Capture the cell that displays the provided text and extract its [X, Y] central coordinate. 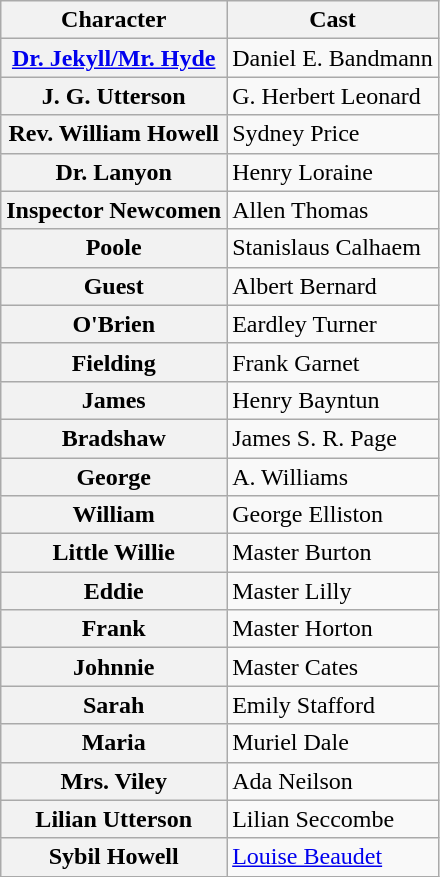
George Elliston [333, 515]
Sybil Howell [114, 857]
Guest [114, 286]
Emily Stafford [333, 705]
Lilian Utterson [114, 819]
Frank [114, 629]
Character [114, 20]
William [114, 515]
Johnnie [114, 667]
Ada Neilson [333, 781]
Little Willie [114, 553]
Fielding [114, 362]
Cast [333, 20]
Poole [114, 248]
Master Horton [333, 629]
Henry Loraine [333, 172]
Lilian Seccombe [333, 819]
Albert Bernard [333, 286]
Mrs. Viley [114, 781]
Master Burton [333, 553]
Sarah [114, 705]
Dr. Lanyon [114, 172]
Master Lilly [333, 591]
A. Williams [333, 477]
Allen Thomas [333, 210]
G. Herbert Leonard [333, 96]
Eardley Turner [333, 324]
Henry Bayntun [333, 400]
J. G. Utterson [114, 96]
George [114, 477]
Rev. William Howell [114, 134]
Eddie [114, 591]
Inspector Newcomen [114, 210]
Frank Garnet [333, 362]
James [114, 400]
Muriel Dale [333, 743]
Master Cates [333, 667]
Daniel E. Bandmann [333, 58]
James S. R. Page [333, 438]
Louise Beaudet [333, 857]
Maria [114, 743]
Dr. Jekyll/Mr. Hyde [114, 58]
Stanislaus Calhaem [333, 248]
Bradshaw [114, 438]
O'Brien [114, 324]
Sydney Price [333, 134]
